Return the (x, y) coordinate for the center point of the cell that contains the specified text.  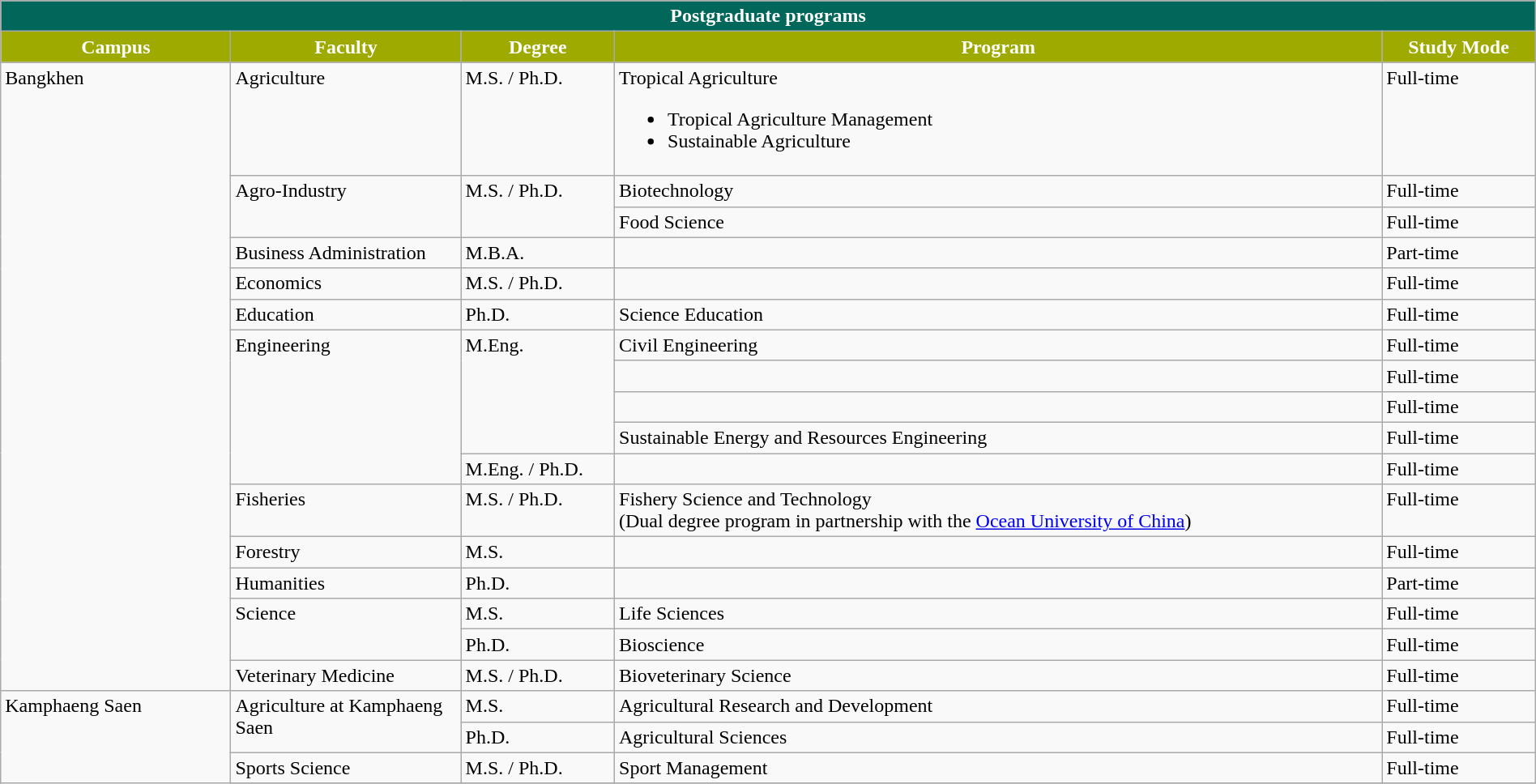
Sport Management (998, 768)
Bioveterinary Science (998, 675)
Agriculture at Kamphaeng Saen (346, 722)
Humanities (346, 583)
Bangkhen (116, 377)
Civil Engineering (998, 345)
Education (346, 314)
Science (346, 629)
Forestry (346, 552)
Veterinary Medicine (346, 675)
Campus (116, 47)
Bioscience (998, 645)
Engineering (346, 407)
Agro-Industry (346, 207)
Business Administration (346, 253)
M.B.A. (538, 253)
Sustainable Energy and Resources Engineering (998, 437)
Degree (538, 47)
Fisheries (346, 510)
Agriculture (346, 119)
Science Education (998, 314)
Faculty (346, 47)
Life Sciences (998, 614)
Program (998, 47)
Economics (346, 283)
Tropical AgricultureTropical Agriculture ManagementSustainable Agriculture (998, 119)
Food Science (998, 222)
M.Eng. (538, 391)
Kamphaeng Saen (116, 737)
Sports Science (346, 768)
M.Eng. / Ph.D. (538, 469)
Study Mode (1458, 47)
Agricultural Sciences (998, 737)
Agricultural Research and Development (998, 706)
Biotechnology (998, 191)
Fishery Science and Technology(Dual degree program in partnership with the Ocean University of China) (998, 510)
Postgraduate programs (768, 16)
